Identify which cell holds the provided text, then report its [x, y] central coordinate. 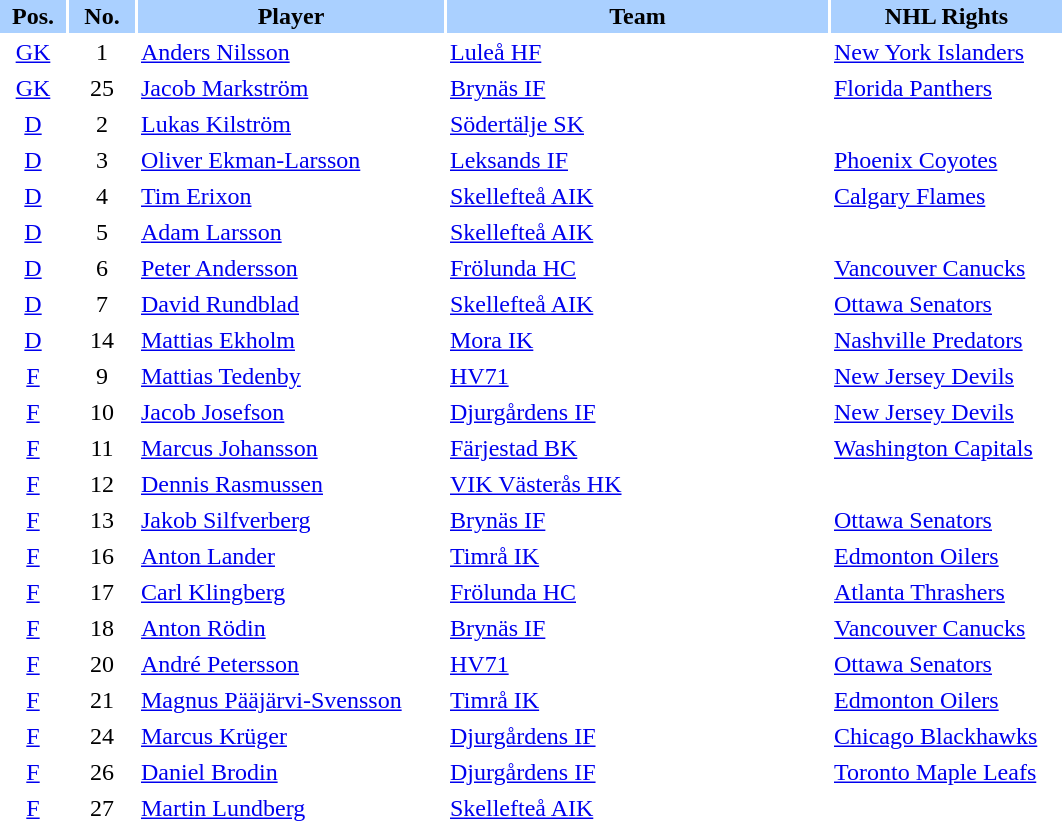
Färjestad BK [638, 448]
Jacob Josefson [291, 412]
Magnus Pääjärvi-Svensson [291, 700]
Marcus Krüger [291, 736]
20 [102, 664]
6 [102, 268]
9 [102, 376]
Atlanta Thrashers [946, 592]
5 [102, 232]
Adam Larsson [291, 232]
No. [102, 16]
14 [102, 340]
Södertälje SK [638, 124]
2 [102, 124]
Washington Capitals [946, 448]
Anton Lander [291, 556]
Phoenix Coyotes [946, 160]
Pos. [33, 16]
Anders Nilsson [291, 52]
Leksands IF [638, 160]
Nashville Predators [946, 340]
4 [102, 196]
NHL Rights [946, 16]
Jakob Silfverberg [291, 520]
Calgary Flames [946, 196]
Mora IK [638, 340]
Daniel Brodin [291, 772]
David Rundblad [291, 304]
12 [102, 484]
Dennis Rasmussen [291, 484]
10 [102, 412]
Florida Panthers [946, 88]
Chicago Blackhawks [946, 736]
Lukas Kilström [291, 124]
Marcus Johansson [291, 448]
VIK Västerås HK [638, 484]
16 [102, 556]
Mattias Ekholm [291, 340]
3 [102, 160]
Anton Rödin [291, 628]
Peter Andersson [291, 268]
Player [291, 16]
11 [102, 448]
Luleå HF [638, 52]
7 [102, 304]
17 [102, 592]
Jacob Markström [291, 88]
Carl Klingberg [291, 592]
21 [102, 700]
26 [102, 772]
Tim Erixon [291, 196]
24 [102, 736]
Toronto Maple Leafs [946, 772]
18 [102, 628]
25 [102, 88]
New York Islanders [946, 52]
1 [102, 52]
André Petersson [291, 664]
Team [638, 16]
Mattias Tedenby [291, 376]
Oliver Ekman-Larsson [291, 160]
13 [102, 520]
